Search for the cell housing the specified text and yield its (X, Y) center coordinate. 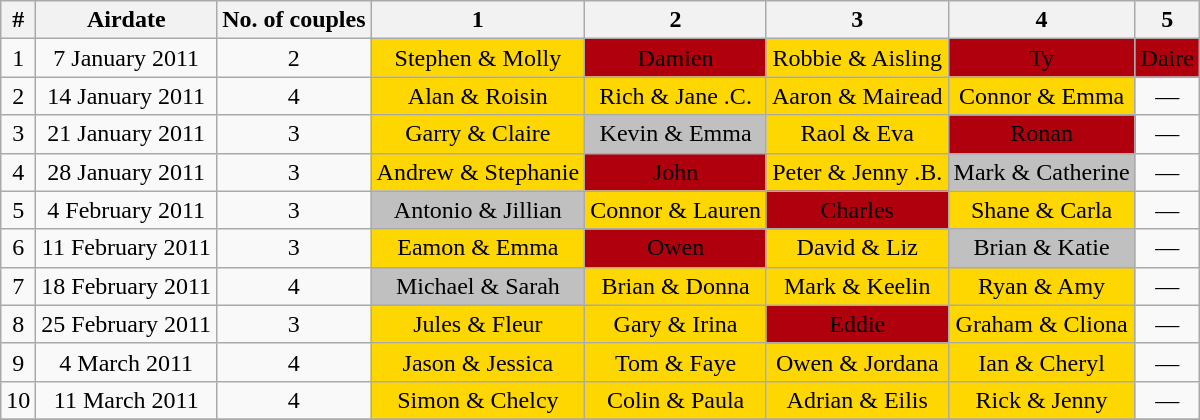
28 January 2011 (126, 172)
Owen (676, 248)
Daire (1167, 58)
John (676, 172)
Mark & Keelin (857, 286)
Damien (676, 58)
4 February 2011 (126, 210)
Jules & Fleur (478, 324)
21 January 2011 (126, 134)
Kevin & Emma (676, 134)
Rich & Jane .C. (676, 96)
Robbie & Aisling (857, 58)
Shane & Carla (1042, 210)
11 February 2011 (126, 248)
Airdate (126, 20)
Raol & Eva (857, 134)
Colin & Paula (676, 400)
Antonio & Jillian (478, 210)
9 (18, 362)
Mark & Catherine (1042, 172)
Owen & Jordana (857, 362)
Connor & Lauren (676, 210)
Ronan (1042, 134)
Ty (1042, 58)
7 January 2011 (126, 58)
7 (18, 286)
Jason & Jessica (478, 362)
Aaron & Mairead (857, 96)
Simon & Chelcy (478, 400)
Garry & Claire (478, 134)
Adrian & Eilis (857, 400)
# (18, 20)
Stephen & Molly (478, 58)
Rick & Jenny (1042, 400)
Graham & Cliona (1042, 324)
11 March 2011 (126, 400)
8 (18, 324)
Eddie (857, 324)
Andrew & Stephanie (478, 172)
Michael & Sarah (478, 286)
Alan & Roisin (478, 96)
4 March 2011 (126, 362)
14 January 2011 (126, 96)
Charles (857, 210)
No. of couples (294, 20)
David & Liz (857, 248)
Ryan & Amy (1042, 286)
10 (18, 400)
Eamon & Emma (478, 248)
Gary & Irina (676, 324)
6 (18, 248)
Ian & Cheryl (1042, 362)
Brian & Katie (1042, 248)
Tom & Faye (676, 362)
Connor & Emma (1042, 96)
Brian & Donna (676, 286)
Peter & Jenny .B. (857, 172)
18 February 2011 (126, 286)
25 February 2011 (126, 324)
